From the cell containing the given text, extract its center point as (x, y) coordinate. 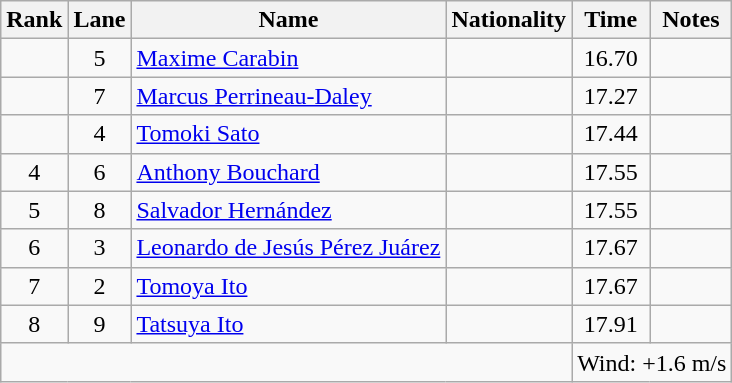
17.44 (611, 134)
Tomoki Sato (288, 134)
Anthony Bouchard (288, 172)
3 (100, 248)
Notes (691, 20)
16.70 (611, 58)
17.91 (611, 324)
Tomoya Ito (288, 286)
Leonardo de Jesús Pérez Juárez (288, 248)
17.27 (611, 96)
Name (288, 20)
Nationality (509, 20)
Tatsuya Ito (288, 324)
Marcus Perrineau-Daley (288, 96)
Lane (100, 20)
Time (611, 20)
9 (100, 324)
Rank (34, 20)
2 (100, 286)
Wind: +1.6 m/s (652, 362)
Maxime Carabin (288, 58)
Salvador Hernández (288, 210)
